Return [X, Y] of the center of cell containing provided text 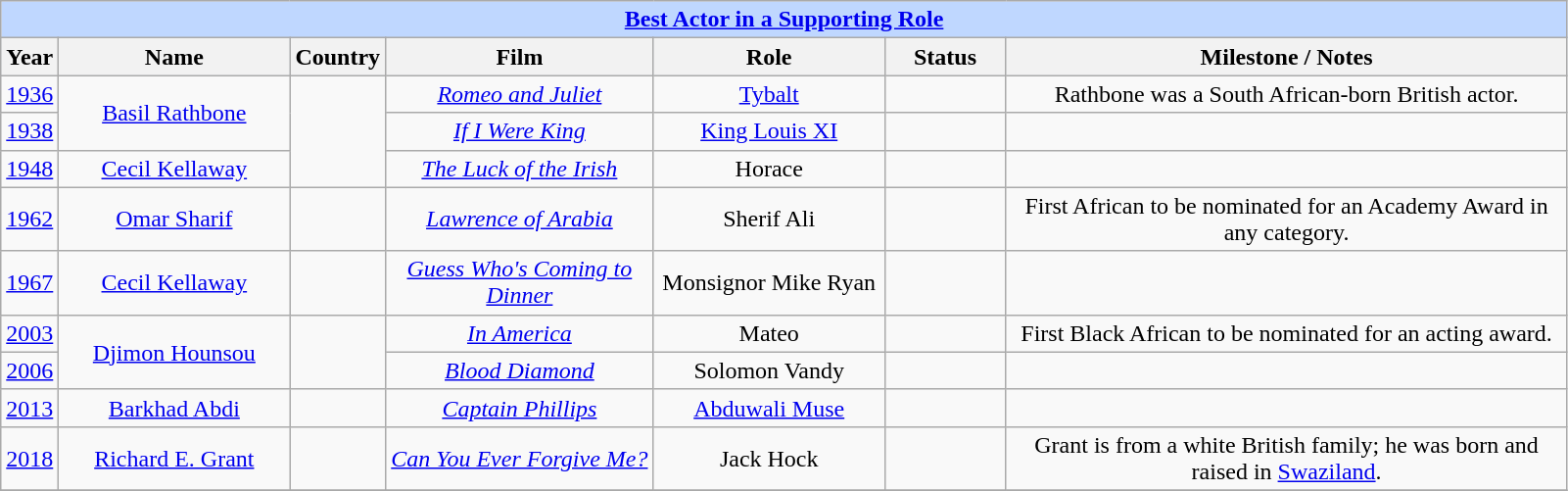
1948 [29, 169]
Film [520, 57]
2013 [29, 408]
Tybalt [769, 94]
Status [945, 57]
Omar Sharif [174, 220]
Barkhad Abdi [174, 408]
Guess Who's Coming to Dinner [520, 282]
Captain Phillips [520, 408]
Jack Hock [769, 459]
First African to be nominated for an Academy Award in any category. [1287, 220]
Name [174, 57]
1962 [29, 220]
1938 [29, 131]
2003 [29, 333]
First Black African to be nominated for an acting award. [1287, 333]
Year [29, 57]
1936 [29, 94]
Best Actor in a Supporting Role [784, 20]
Can You Ever Forgive Me? [520, 459]
Sherif Ali [769, 220]
If I Were King [520, 131]
Milestone / Notes [1287, 57]
Romeo and Juliet [520, 94]
Solomon Vandy [769, 370]
Abduwali Muse [769, 408]
2006 [29, 370]
Rathbone was a South African-born British actor. [1287, 94]
Mateo [769, 333]
2018 [29, 459]
Richard E. Grant [174, 459]
In America [520, 333]
Basil Rathbone [174, 113]
The Luck of the Irish [520, 169]
Djimon Hounsou [174, 352]
Lawrence of Arabia [520, 220]
1967 [29, 282]
Horace [769, 169]
Monsignor Mike Ryan [769, 282]
Blood Diamond [520, 370]
King Louis XI [769, 131]
Grant is from a white British family; he was born and raised in Swaziland. [1287, 459]
Country [338, 57]
Role [769, 57]
